Extract the (x, y) coordinate from the center of the cell holding the provided text.  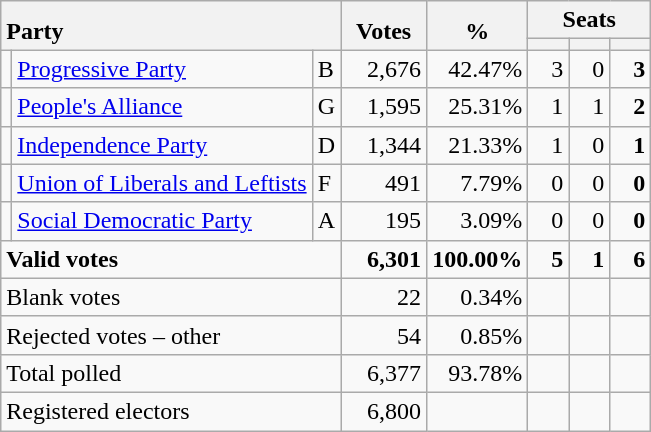
6 (630, 259)
Social Democratic Party (162, 221)
% (478, 26)
Seats (590, 20)
Party (171, 26)
D (326, 145)
195 (384, 221)
22 (384, 297)
People's Alliance (162, 107)
6,800 (384, 411)
0.34% (478, 297)
100.00% (478, 259)
Blank votes (171, 297)
Total polled (171, 373)
0.85% (478, 335)
F (326, 183)
6,377 (384, 373)
21.33% (478, 145)
Union of Liberals and Leftists (162, 183)
A (326, 221)
Valid votes (171, 259)
5 (548, 259)
93.78% (478, 373)
Rejected votes – other (171, 335)
1,595 (384, 107)
Votes (384, 26)
6,301 (384, 259)
Independence Party (162, 145)
Registered electors (171, 411)
2,676 (384, 69)
42.47% (478, 69)
Progressive Party (162, 69)
7.79% (478, 183)
491 (384, 183)
B (326, 69)
G (326, 107)
3.09% (478, 221)
25.31% (478, 107)
2 (630, 107)
54 (384, 335)
1,344 (384, 145)
